For the text-containing cell, return its midpoint in (x, y) coordinate format. 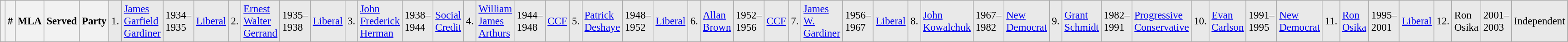
2. (235, 21)
6. (694, 21)
11. (1331, 21)
John Frederick Herman (380, 21)
1934–1935 (179, 21)
James W. Gardiner (822, 21)
10. (1200, 21)
James Garfield Gardiner (142, 21)
1948–1952 (638, 21)
John Kowalchuk (947, 21)
Social Credit (448, 21)
12. (1443, 21)
Party (94, 21)
1982–1991 (1117, 21)
Evan Carlson (1227, 21)
Allan Brown (717, 21)
2001–2003 (1496, 21)
1944–1948 (530, 21)
Independent (1540, 21)
Patrick Deshaye (602, 21)
1. (115, 21)
1938–1944 (417, 21)
Grant Schmidt (1082, 21)
4. (470, 21)
1991–1995 (1261, 21)
MLA (30, 21)
7. (795, 21)
1952–1956 (749, 21)
# (10, 21)
1935–1938 (295, 21)
Ernest Walter Gerrand (261, 21)
1956–1967 (858, 21)
William James Arthurs (495, 21)
5. (576, 21)
8. (914, 21)
3. (352, 21)
1967–1982 (988, 21)
9. (1056, 21)
Served (62, 21)
Progressive Conservative (1162, 21)
1995–2001 (1384, 21)
